Scan for the cell matching the given text and deliver its [X, Y] coordinate at center. 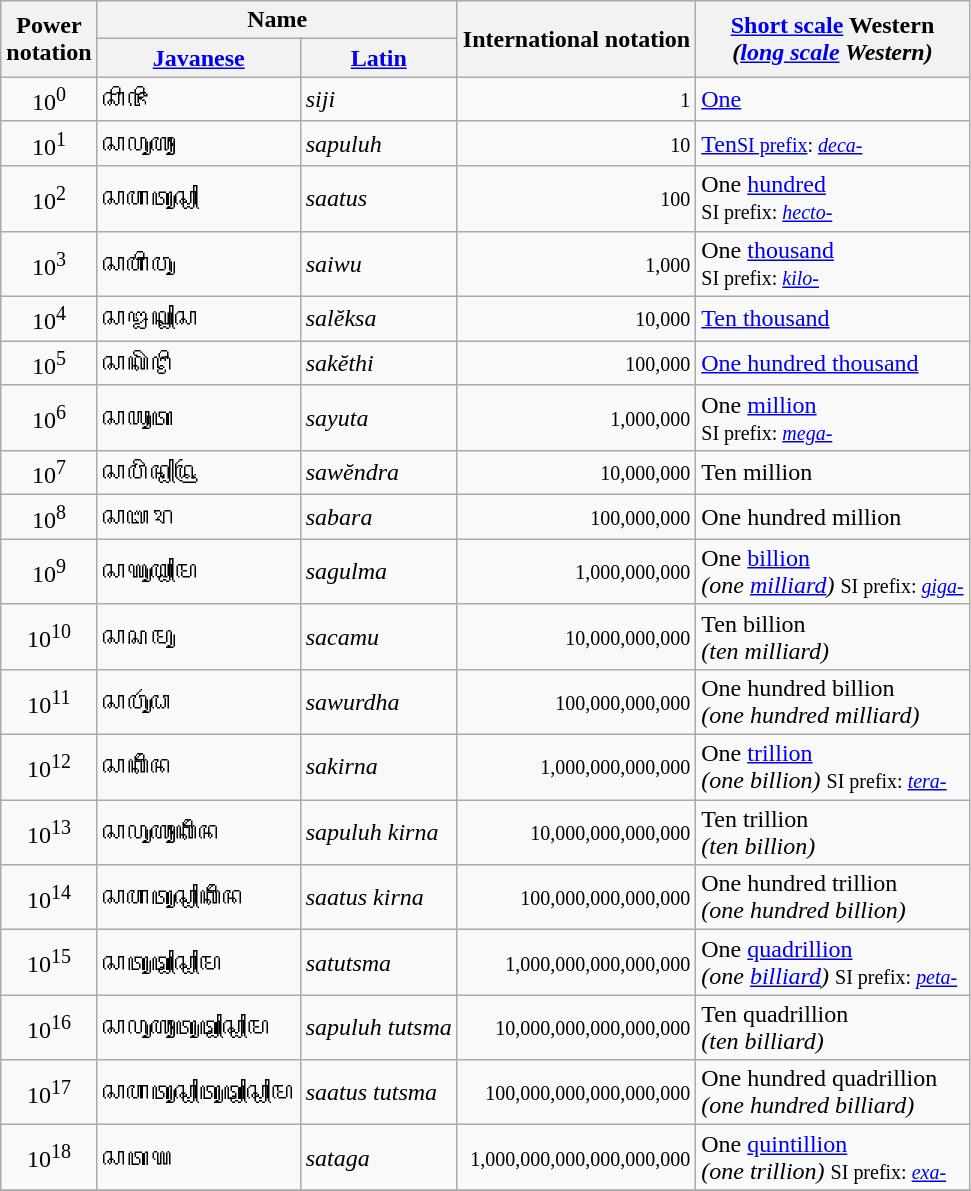
10,000,000,000 [576, 636]
ꦱꦧꦫ [198, 518]
One hundred quadrillion(one hundred billiard) [832, 1092]
Ten trillion(ten billion) [832, 832]
108 [49, 518]
10,000,000 [576, 472]
sabara [378, 518]
ꦱꦮꦸꦂꦝ [198, 702]
Powernotation [49, 39]
1,000,000 [576, 418]
109 [49, 572]
ꦱꦠꦸꦠ꧀ꦱ꧀ꦩ [198, 962]
100,000,000,000,000,000 [576, 1092]
siji [378, 100]
satutsma [378, 962]
1,000,000,000 [576, 572]
ꦱꦒꦸꦭ꧀ꦩ [198, 572]
1010 [49, 636]
100,000,000 [576, 518]
Short scale Western(long scale Western) [832, 39]
Name [277, 20]
sataga [378, 1158]
Ten thousand [832, 318]
ꦱꦊꦏ꧀ꦱ [198, 318]
sakĕthi [378, 364]
ꦱꦪꦸꦠ [198, 418]
100,000,000,000 [576, 702]
ꦱꦕꦩꦸ [198, 636]
Javanese [198, 58]
1016 [49, 1028]
102 [49, 198]
ꦱꦮꦼꦤ꧀ꦢꦿ [198, 472]
10,000,000,000,000,000 [576, 1028]
TenSI prefix: deca- [832, 144]
saatus kirna [378, 898]
103 [49, 264]
1011 [49, 702]
104 [49, 318]
sapuluh tutsma [378, 1028]
10,000,000,000,000 [576, 832]
1,000,000,000,000,000 [576, 962]
ꦱꦲꦠꦸꦱ꧀ꦠꦸꦠ꧀ꦱ꧀ꦩ [198, 1092]
1018 [49, 1158]
ꦱꦲꦶꦮꦸ [198, 264]
106 [49, 418]
One quintillion(one trillion) SI prefix: exa- [832, 1158]
sakirna [378, 768]
1014 [49, 898]
ꦱꦲꦠꦸꦱ꧀ [198, 198]
Ten million [832, 472]
Ten quadrillion(ten billiard) [832, 1028]
sapuluh kirna [378, 832]
1,000,000,000,000,000,000 [576, 1158]
ꦱꦥꦸꦭꦸꦃꦏꦶꦂꦤ [198, 832]
1 [576, 100]
sapuluh [378, 144]
saatus tutsma [378, 1092]
saatus [378, 198]
sayuta [378, 418]
101 [49, 144]
One hundred thousand [832, 364]
1013 [49, 832]
One hundredSI prefix: hecto- [832, 198]
ꦱꦠꦒ [198, 1158]
ꦱꦥꦸꦭꦸꦃ [198, 144]
salĕksa [378, 318]
1015 [49, 962]
1,000 [576, 264]
sacamu [378, 636]
1017 [49, 1092]
sawĕndra [378, 472]
ꦱꦶꦗꦶ [198, 100]
One [832, 100]
One thousandSI prefix: kilo- [832, 264]
One hundred million [832, 518]
sawurdha [378, 702]
100,000 [576, 364]
ꦱꦏꦼꦛꦶ [198, 364]
1,000,000,000,000 [576, 768]
Latin [378, 58]
ꦱꦲꦠꦸꦱ꧀ꦏꦶꦂꦤ [198, 898]
10 [576, 144]
One millionSI prefix: mega- [832, 418]
sagulma [378, 572]
105 [49, 364]
One quadrillion(one billiard) SI prefix: peta- [832, 962]
One hundred trillion(one hundred billion) [832, 898]
saiwu [378, 264]
Ten billion(ten milliard) [832, 636]
One trillion(one billion) SI prefix: tera- [832, 768]
10,000 [576, 318]
ꦱꦥꦸꦭꦸꦃꦠꦸꦠ꧀ꦱ꧀ꦩ [198, 1028]
One hundred billion(one hundred milliard) [832, 702]
100,000,000,000,000 [576, 898]
One billion(one milliard) SI prefix: giga- [832, 572]
International notation [576, 39]
1012 [49, 768]
ꦱꦏꦶꦂꦤ [198, 768]
107 [49, 472]
